From the cell containing the given text, extract its center point as (X, Y) coordinate. 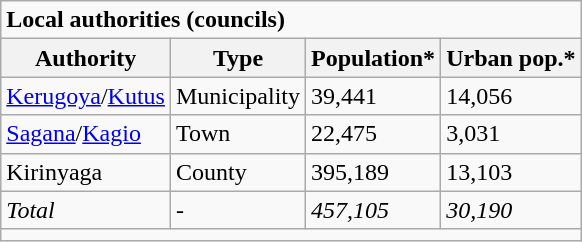
Population* (374, 58)
Sagana/Kagio (86, 134)
13,103 (511, 172)
3,031 (511, 134)
Authority (86, 58)
Town (238, 134)
County (238, 172)
Kerugoya/Kutus (86, 96)
22,475 (374, 134)
395,189 (374, 172)
39,441 (374, 96)
- (238, 210)
Urban pop.* (511, 58)
Kirinyaga (86, 172)
Municipality (238, 96)
Total (86, 210)
14,056 (511, 96)
30,190 (511, 210)
Type (238, 58)
457,105 (374, 210)
Local authorities (councils) (291, 20)
